Output the [x, y] coordinate of the center of the cell containing the given text.  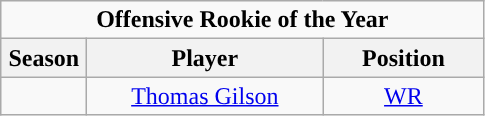
Thomas Gilson [205, 96]
WR [404, 96]
Player [205, 58]
Season [44, 58]
Position [404, 58]
Offensive Rookie of the Year [242, 20]
